Locate the cell with the specified text and output its [x, y] center coordinate. 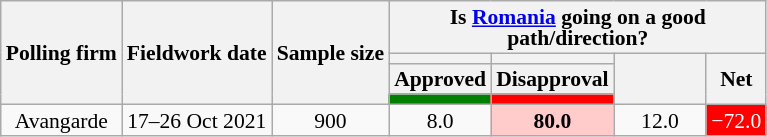
8.0 [440, 120]
Approved [440, 78]
Polling firm [62, 53]
17–26 Oct 2021 [197, 120]
−72.0 [736, 120]
Avangarde [62, 120]
Net [736, 78]
Disapproval [552, 78]
80.0 [552, 120]
Fieldwork date [197, 53]
Sample size [330, 53]
900 [330, 120]
Is Romania going on a good path/direction? [578, 27]
12.0 [660, 120]
